Detect which cell encompasses the target text, then output its (X, Y) center coordinate. 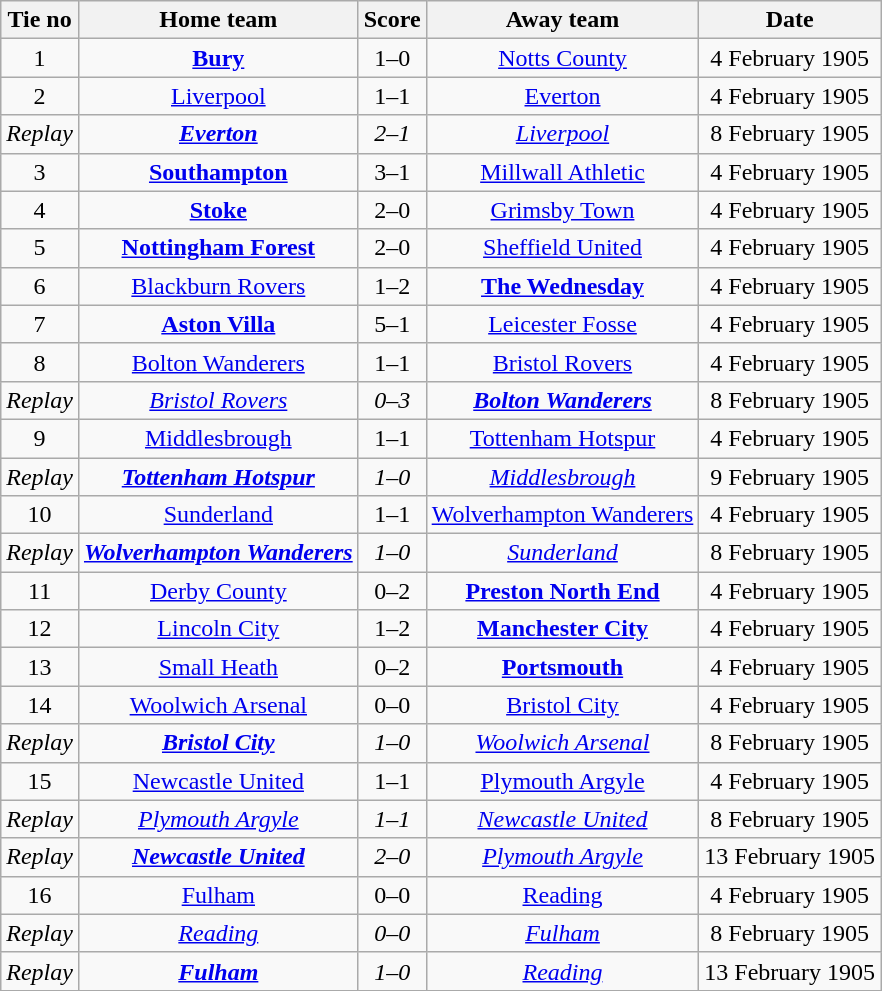
Home team (218, 20)
Sheffield United (562, 248)
2–1 (392, 134)
13 (40, 667)
7 (40, 324)
Derby County (218, 591)
6 (40, 286)
Bury (218, 58)
11 (40, 591)
Preston North End (562, 591)
5–1 (392, 324)
9 February 1905 (790, 477)
8 (40, 362)
Nottingham Forest (218, 248)
Notts County (562, 58)
12 (40, 629)
0–3 (392, 400)
Stoke (218, 210)
Manchester City (562, 629)
Grimsby Town (562, 210)
16 (40, 895)
Tie no (40, 20)
3–1 (392, 172)
2 (40, 96)
3 (40, 172)
Score (392, 20)
Southampton (218, 172)
1 (40, 58)
Blackburn Rovers (218, 286)
Lincoln City (218, 629)
15 (40, 781)
Small Heath (218, 667)
10 (40, 515)
9 (40, 438)
The Wednesday (562, 286)
14 (40, 705)
5 (40, 248)
Millwall Athletic (562, 172)
Portsmouth (562, 667)
Date (790, 20)
4 (40, 210)
Aston Villa (218, 324)
Away team (562, 20)
Leicester Fosse (562, 324)
